Extract the (x, y) coordinate from the center of the cell holding the provided text.  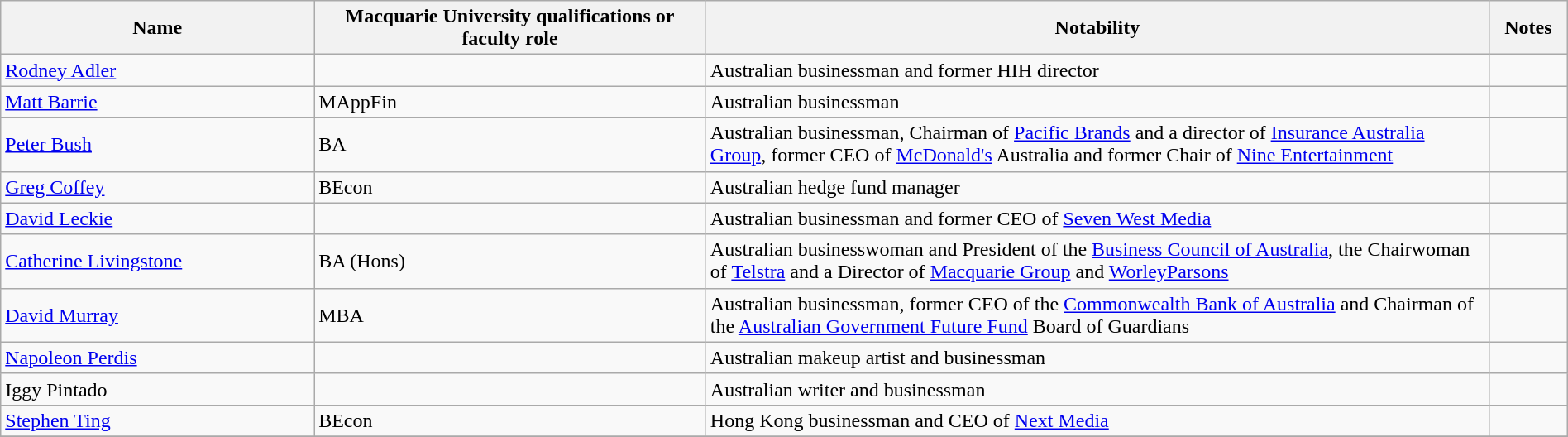
Greg Coffey (157, 187)
Australian makeup artist and businessman (1097, 358)
Australian businessman and former CEO of Seven West Media (1097, 218)
Notes (1528, 28)
Matt Barrie (157, 102)
David Leckie (157, 218)
Catherine Livingstone (157, 262)
Iggy Pintado (157, 389)
BA (510, 144)
Peter Bush (157, 144)
Name (157, 28)
Australian businessman and former HIH director (1097, 70)
Notability (1097, 28)
MAppFin (510, 102)
Australian writer and businessman (1097, 389)
Rodney Adler (157, 70)
Australian hedge fund manager (1097, 187)
BA (Hons) (510, 262)
Macquarie University qualifications or faculty role (510, 28)
Australian businessman (1097, 102)
Australian businessman, former CEO of the Commonwealth Bank of Australia and Chairman of the Australian Government Future Fund Board of Guardians (1097, 315)
David Murray (157, 315)
Napoleon Perdis (157, 358)
Stephen Ting (157, 420)
MBA (510, 315)
Hong Kong businessman and CEO of Next Media (1097, 420)
